From the cell containing the given text, extract its center point as [X, Y] coordinate. 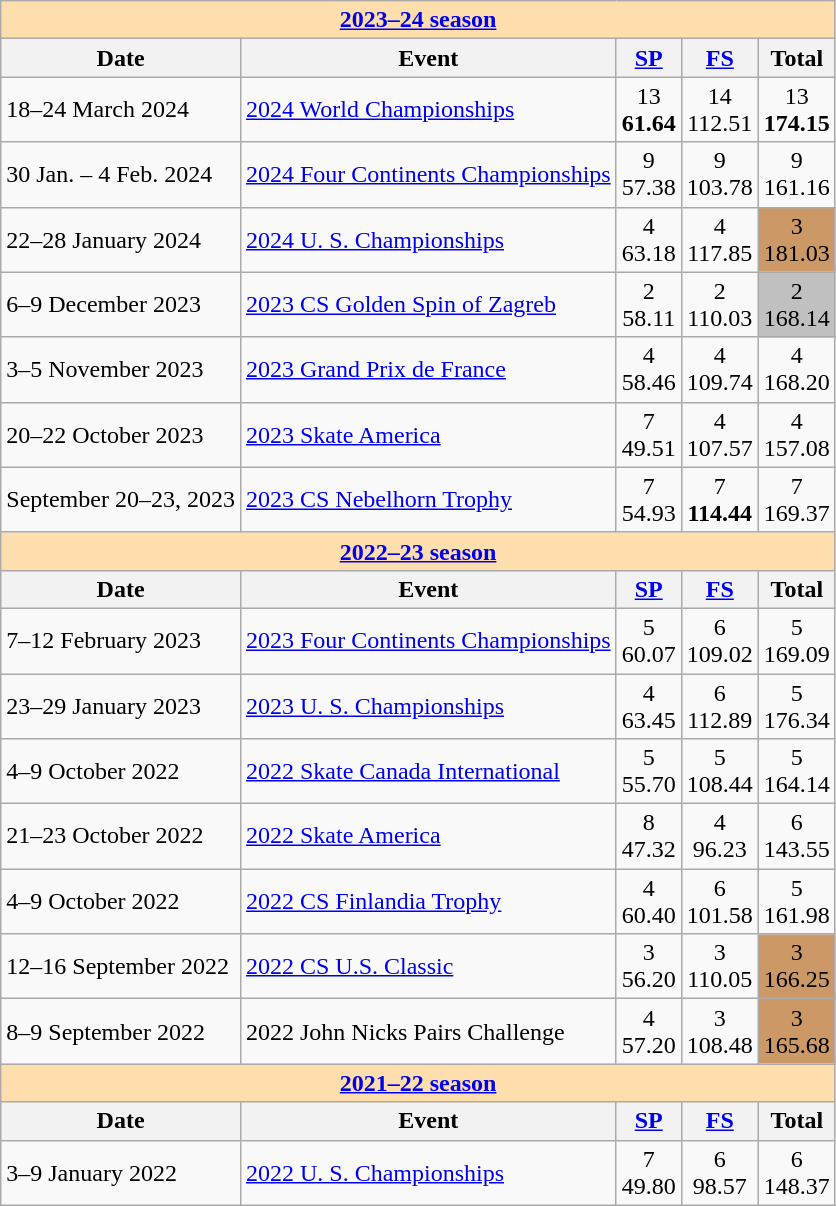
20–22 October 2023 [121, 434]
2022 CS Finlandia Trophy [428, 902]
5 60.07 [648, 640]
23–29 January 2023 [121, 706]
9 161.16 [796, 174]
5 169.09 [796, 640]
5 55.70 [648, 772]
9 103.78 [720, 174]
4 60.40 [648, 902]
2022 Skate Canada International [428, 772]
4 168.20 [796, 370]
7 169.37 [796, 500]
3 110.05 [720, 966]
7 49.80 [648, 1172]
7–12 February 2023 [121, 640]
12–16 September 2022 [121, 966]
2 58.11 [648, 304]
30 Jan. – 4 Feb. 2024 [121, 174]
6–9 December 2023 [121, 304]
3 165.68 [796, 1032]
4 96.23 [720, 836]
2024 U. S. Championships [428, 240]
2024 Four Continents Championships [428, 174]
4 157.08 [796, 434]
14 112.51 [720, 110]
6 148.37 [796, 1172]
2021–22 season [418, 1083]
13 174.15 [796, 110]
3 181.03 [796, 240]
2023 Four Continents Championships [428, 640]
2 168.14 [796, 304]
5 108.44 [720, 772]
2023 Grand Prix de France [428, 370]
4 109.74 [720, 370]
8–9 September 2022 [121, 1032]
2022 CS U.S. Classic [428, 966]
9 57.38 [648, 174]
13 61.64 [648, 110]
3–5 November 2023 [121, 370]
3 108.48 [720, 1032]
4 63.45 [648, 706]
3 166.25 [796, 966]
7 49.51 [648, 434]
2023 CS Nebelhorn Trophy [428, 500]
2 110.03 [720, 304]
6 112.89 [720, 706]
6 98.57 [720, 1172]
5 176.34 [796, 706]
2022 Skate America [428, 836]
6 101.58 [720, 902]
5 164.14 [796, 772]
2023–24 season [418, 20]
2023 U. S. Championships [428, 706]
8 47.32 [648, 836]
2022–23 season [418, 551]
4 58.46 [648, 370]
18–24 March 2024 [121, 110]
2023 Skate America [428, 434]
21–23 October 2022 [121, 836]
2022 John Nicks Pairs Challenge [428, 1032]
September 20–23, 2023 [121, 500]
6 109.02 [720, 640]
4 63.18 [648, 240]
2024 World Championships [428, 110]
7 54.93 [648, 500]
4 117.85 [720, 240]
4 57.20 [648, 1032]
6 143.55 [796, 836]
2022 U. S. Championships [428, 1172]
2023 CS Golden Spin of Zagreb [428, 304]
22–28 January 2024 [121, 240]
3–9 January 2022 [121, 1172]
4 107.57 [720, 434]
3 56.20 [648, 966]
5 161.98 [796, 902]
7 114.44 [720, 500]
